Extract the [X, Y] coordinate from the center of the cell holding the provided text.  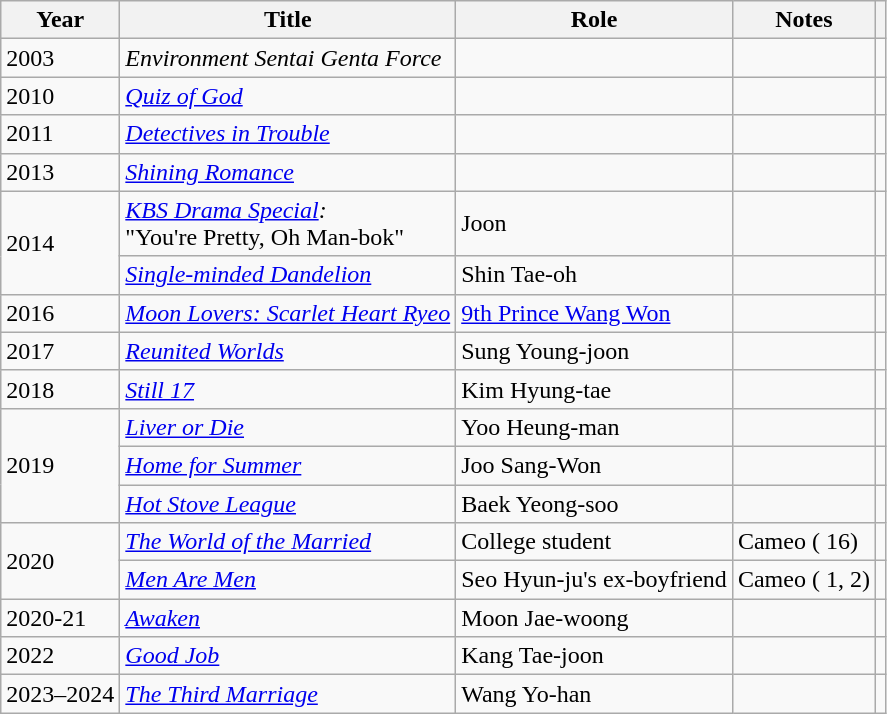
Joo Sang-Won [594, 465]
Notes [804, 20]
2013 [60, 172]
2017 [60, 351]
2003 [60, 58]
Sung Young-joon [594, 351]
Single-minded Dandelion [288, 275]
Hot Stove League [288, 503]
2019 [60, 465]
9th Prince Wang Won [594, 313]
Joon [594, 224]
2020 [60, 561]
Men Are Men [288, 580]
2018 [60, 389]
2020-21 [60, 618]
The World of the Married [288, 542]
Shin Tae-oh [594, 275]
Cameo ( 1, 2) [804, 580]
KBS Drama Special:"You're Pretty, Oh Man-bok" [288, 224]
Kim Hyung-tae [594, 389]
Home for Summer [288, 465]
College student [594, 542]
Moon Lovers: Scarlet Heart Ryeo [288, 313]
Year [60, 20]
Baek Yeong-soo [594, 503]
Detectives in Trouble [288, 134]
2023–2024 [60, 694]
Role [594, 20]
Title [288, 20]
Reunited Worlds [288, 351]
Wang Yo-han [594, 694]
Environment Sentai Genta Force [288, 58]
2014 [60, 242]
Awaken [288, 618]
2010 [60, 96]
Liver or Die [288, 427]
2016 [60, 313]
2011 [60, 134]
Good Job [288, 656]
Seo Hyun-ju's ex-boyfriend [594, 580]
The Third Marriage [288, 694]
Quiz of God [288, 96]
Moon Jae-woong [594, 618]
2022 [60, 656]
Kang Tae-joon [594, 656]
Cameo ( 16) [804, 542]
Shining Romance [288, 172]
Yoo Heung-man [594, 427]
Still 17 [288, 389]
